Provide the [X, Y] coordinate of the cell's center where the given text is located.  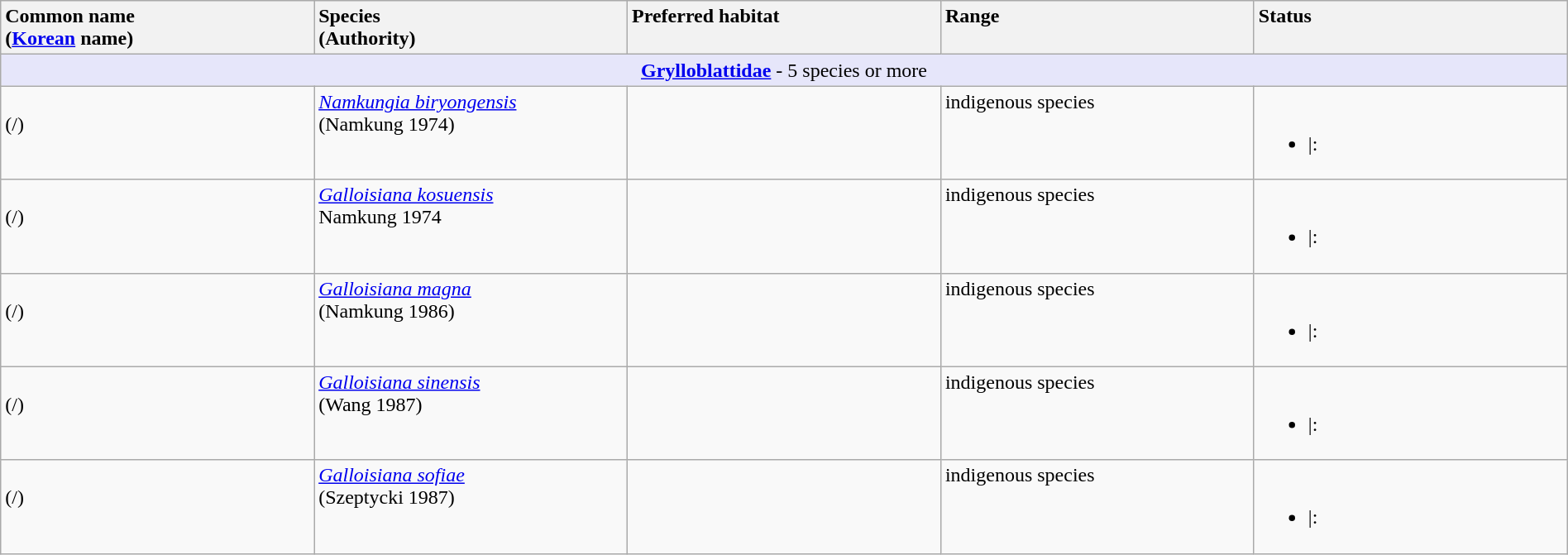
Galloisiana sofiae(Szeptycki 1987) [471, 506]
Range [1097, 28]
Preferred habitat [784, 28]
Galloisiana kosuensisNamkung 1974 [471, 227]
Status [1411, 28]
Namkungia biryongensis(Namkung 1974) [471, 132]
Galloisiana sinensis(Wang 1987) [471, 414]
Species(Authority) [471, 28]
Galloisiana magna(Namkung 1986) [471, 319]
Common name(Korean name) [157, 28]
Grylloblattidae - 5 species or more [784, 70]
